Return the [X, Y] coordinate for the center point of the cell that contains the specified text.  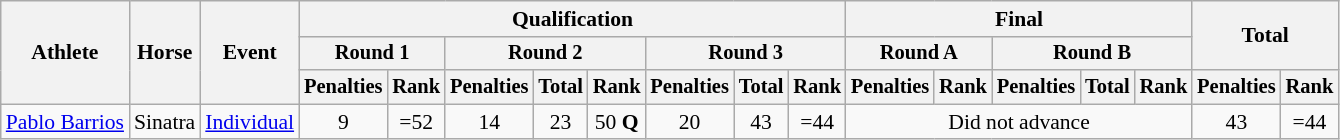
Did not advance [1019, 122]
Individual [250, 122]
Sinatra [164, 122]
Round 2 [545, 54]
9 [343, 122]
Round 1 [372, 54]
14 [489, 122]
Pablo Barrios [65, 122]
Round 3 [745, 54]
20 [689, 122]
Final [1019, 19]
Athlete [65, 52]
Round A [919, 54]
50 Q [617, 122]
Qualification [572, 19]
Event [250, 52]
=52 [416, 122]
Round B [1092, 54]
Horse [164, 52]
23 [560, 122]
